Search for the cell housing the specified text and yield its (x, y) center coordinate. 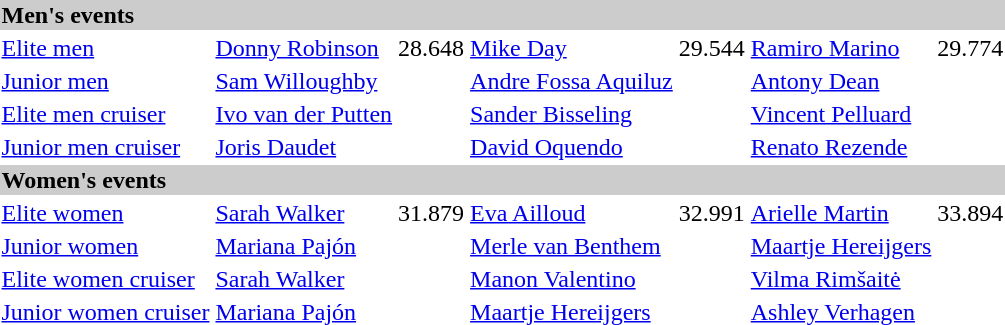
28.648 (432, 48)
31.879 (432, 213)
33.894 (970, 213)
Maartje Hereijgers (841, 246)
Mike Day (572, 48)
Sander Bisseling (572, 114)
Andre Fossa Aquiluz (572, 81)
Arielle Martin (841, 213)
David Oquendo (572, 147)
Ramiro Marino (841, 48)
Ivo van der Putten (304, 114)
Vilma Rimšaitė (841, 279)
Elite women (106, 213)
Manon Valentino (572, 279)
Eva Ailloud (572, 213)
Merle van Benthem (572, 246)
Elite men cruiser (106, 114)
Men's events (502, 15)
Junior men (106, 81)
Antony Dean (841, 81)
Women's events (502, 180)
Junior men cruiser (106, 147)
Renato Rezende (841, 147)
Donny Robinson (304, 48)
29.544 (712, 48)
Junior women (106, 246)
Vincent Pelluard (841, 114)
Elite women cruiser (106, 279)
Elite men (106, 48)
Sam Willoughby (304, 81)
Joris Daudet (304, 147)
29.774 (970, 48)
Mariana Pajón (304, 246)
32.991 (712, 213)
